Pinpoint the cell where the given text exists, returning its [x, y] midpoint coordinate. 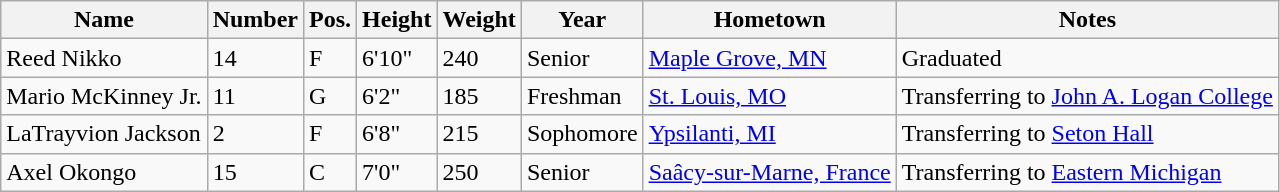
Transferring to Eastern Michigan [1087, 172]
Sophomore [582, 134]
15 [255, 172]
215 [479, 134]
Freshman [582, 96]
Number [255, 20]
Name [104, 20]
G [330, 96]
Ypsilanti, MI [770, 134]
Hometown [770, 20]
7'0" [397, 172]
250 [479, 172]
6'2" [397, 96]
2 [255, 134]
185 [479, 96]
Transferring to John A. Logan College [1087, 96]
Maple Grove, MN [770, 58]
Axel Okongo [104, 172]
LaTrayvion Jackson [104, 134]
Transferring to Seton Hall [1087, 134]
11 [255, 96]
Mario McKinney Jr. [104, 96]
C [330, 172]
Pos. [330, 20]
Weight [479, 20]
Reed Nikko [104, 58]
Saâcy-sur-Marne, France [770, 172]
6'10" [397, 58]
Year [582, 20]
Height [397, 20]
Graduated [1087, 58]
240 [479, 58]
14 [255, 58]
St. Louis, MO [770, 96]
6'8" [397, 134]
Notes [1087, 20]
